Pinpoint the cell where the given text exists, returning its (X, Y) midpoint coordinate. 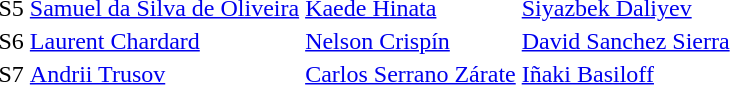
Nelson Crispín (411, 41)
Laurent Chardard (164, 41)
